Find where the given text appears and provide that cell's center as [x, y] coordinate. 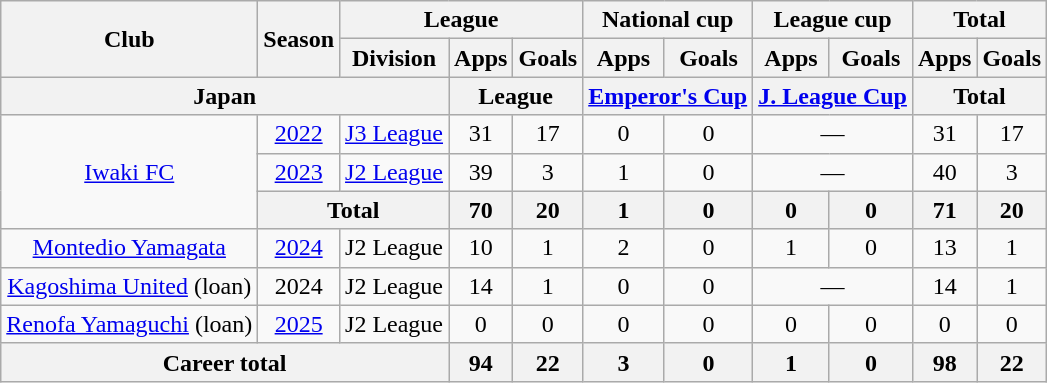
J. League Cup [833, 96]
Japan [225, 96]
2 [624, 248]
39 [481, 172]
2023 [299, 172]
70 [481, 210]
Renofa Yamaguchi (loan) [130, 324]
Career total [225, 362]
Kagoshima United (loan) [130, 286]
J3 League [394, 134]
Iwaki FC [130, 172]
League cup [833, 20]
13 [944, 248]
National cup [668, 20]
2025 [299, 324]
98 [944, 362]
10 [481, 248]
Emperor's Cup [668, 96]
71 [944, 210]
Season [299, 39]
Division [394, 58]
2022 [299, 134]
94 [481, 362]
Montedio Yamagata [130, 248]
Club [130, 39]
40 [944, 172]
